Output the (X, Y) coordinate of the center of the cell containing the given text.  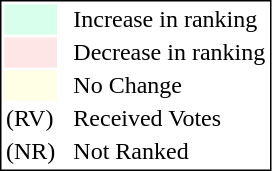
(NR) (30, 151)
Increase in ranking (170, 19)
No Change (170, 85)
(RV) (30, 119)
Decrease in ranking (170, 53)
Not Ranked (170, 151)
Received Votes (170, 119)
